For the text-containing cell, return its midpoint in (X, Y) coordinate format. 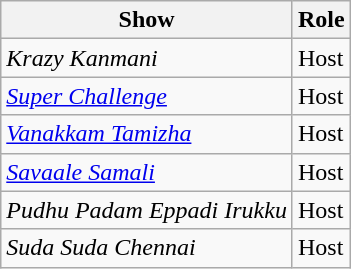
Show (147, 20)
Pudhu Padam Eppadi Irukku (147, 210)
Vanakkam Tamizha (147, 134)
Suda Suda Chennai (147, 248)
Savaale Samali (147, 172)
Super Challenge (147, 96)
Role (321, 20)
Krazy Kanmani (147, 58)
